Scan for the cell matching the given text and deliver its [x, y] coordinate at center. 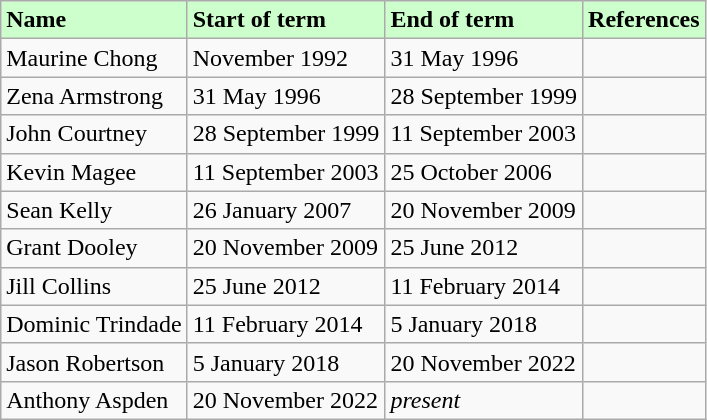
Zena Armstrong [94, 96]
Jill Collins [94, 286]
25 October 2006 [484, 172]
Sean Kelly [94, 210]
November 1992 [286, 58]
End of term [484, 20]
Start of term [286, 20]
Anthony Aspden [94, 400]
References [644, 20]
Kevin Magee [94, 172]
Jason Robertson [94, 362]
Name [94, 20]
Grant Dooley [94, 248]
John Courtney [94, 134]
26 January 2007 [286, 210]
present [484, 400]
Dominic Trindade [94, 324]
Maurine Chong [94, 58]
